Pinpoint the cell where the given text exists, returning its (x, y) midpoint coordinate. 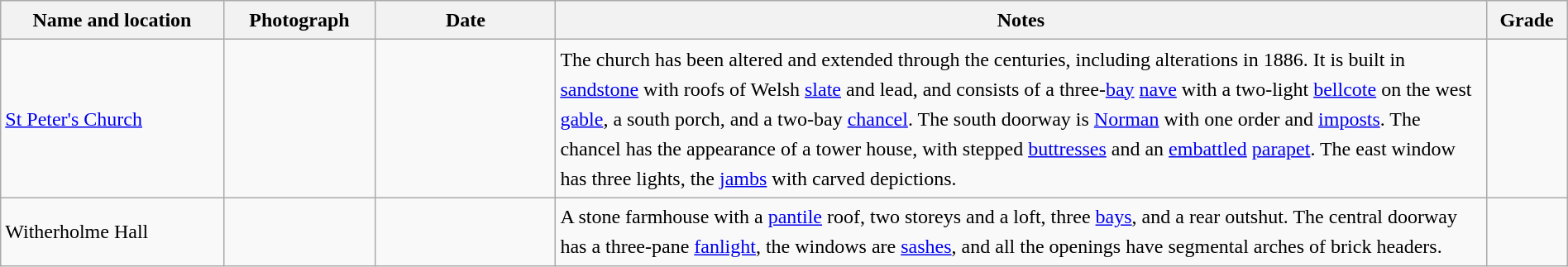
Name and location (112, 20)
St Peter's Church (112, 119)
Notes (1021, 20)
Date (466, 20)
Photograph (299, 20)
Witherholme Hall (112, 231)
Grade (1527, 20)
